Identify which cell holds the provided text, then report its [X, Y] central coordinate. 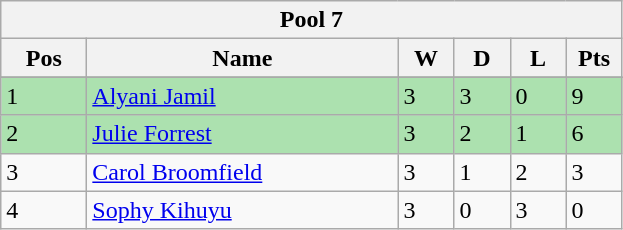
Pts [594, 58]
Pos [44, 58]
9 [594, 96]
L [538, 58]
Julie Forrest [242, 134]
Alyani Jamil [242, 96]
Sophy Kihuyu [242, 210]
4 [44, 210]
Name [242, 58]
Carol Broomfield [242, 172]
D [482, 58]
Pool 7 [312, 20]
W [426, 58]
6 [594, 134]
